Find where the given text appears and provide that cell's center as [X, Y] coordinate. 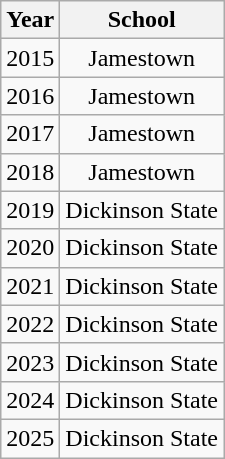
2017 [30, 134]
Year [30, 20]
2019 [30, 210]
2023 [30, 362]
2020 [30, 248]
2016 [30, 96]
2015 [30, 58]
2024 [30, 400]
2025 [30, 438]
2022 [30, 324]
2018 [30, 172]
School [142, 20]
2021 [30, 286]
